From the cell containing the given text, extract its center point as (x, y) coordinate. 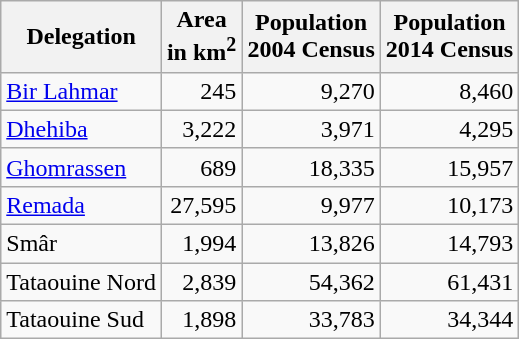
34,344 (449, 320)
9,270 (311, 91)
Tataouine Nord (82, 282)
15,957 (449, 167)
10,173 (449, 205)
1,898 (201, 320)
4,295 (449, 129)
Area in km2 (201, 37)
18,335 (311, 167)
3,222 (201, 129)
1,994 (201, 244)
245 (201, 91)
13,826 (311, 244)
8,460 (449, 91)
9,977 (311, 205)
Dhehiba (82, 129)
Population 2004 Census (311, 37)
Bir Lahmar (82, 91)
3,971 (311, 129)
689 (201, 167)
61,431 (449, 282)
Population 2014 Census (449, 37)
14,793 (449, 244)
33,783 (311, 320)
54,362 (311, 282)
Tataouine Sud (82, 320)
2,839 (201, 282)
Remada (82, 205)
27,595 (201, 205)
Ghomrassen (82, 167)
Delegation (82, 37)
Smâr (82, 244)
